Detect which cell encompasses the target text, then output its (X, Y) center coordinate. 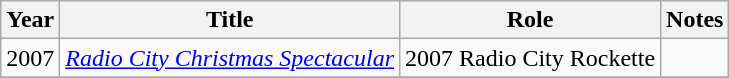
Year (30, 20)
Title (230, 20)
Notes (695, 20)
2007 (30, 58)
Radio City Christmas Spectacular (230, 58)
2007 Radio City Rockette (530, 58)
Role (530, 20)
